Search for the cell housing the specified text and yield its (x, y) center coordinate. 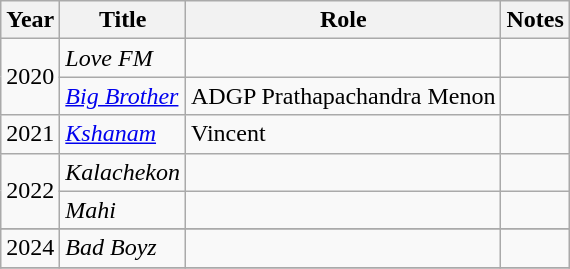
2021 (30, 134)
Kalachekon (123, 172)
Notes (535, 20)
2024 (30, 248)
Role (344, 20)
2020 (30, 77)
ADGP Prathapachandra Menon (344, 96)
Title (123, 20)
Bad Boyz (123, 248)
2022 (30, 191)
Mahi (123, 210)
Kshanam (123, 134)
Year (30, 20)
Love FM (123, 58)
Big Brother (123, 96)
Vincent (344, 134)
